Locate the cell with the specified text and output its [x, y] center coordinate. 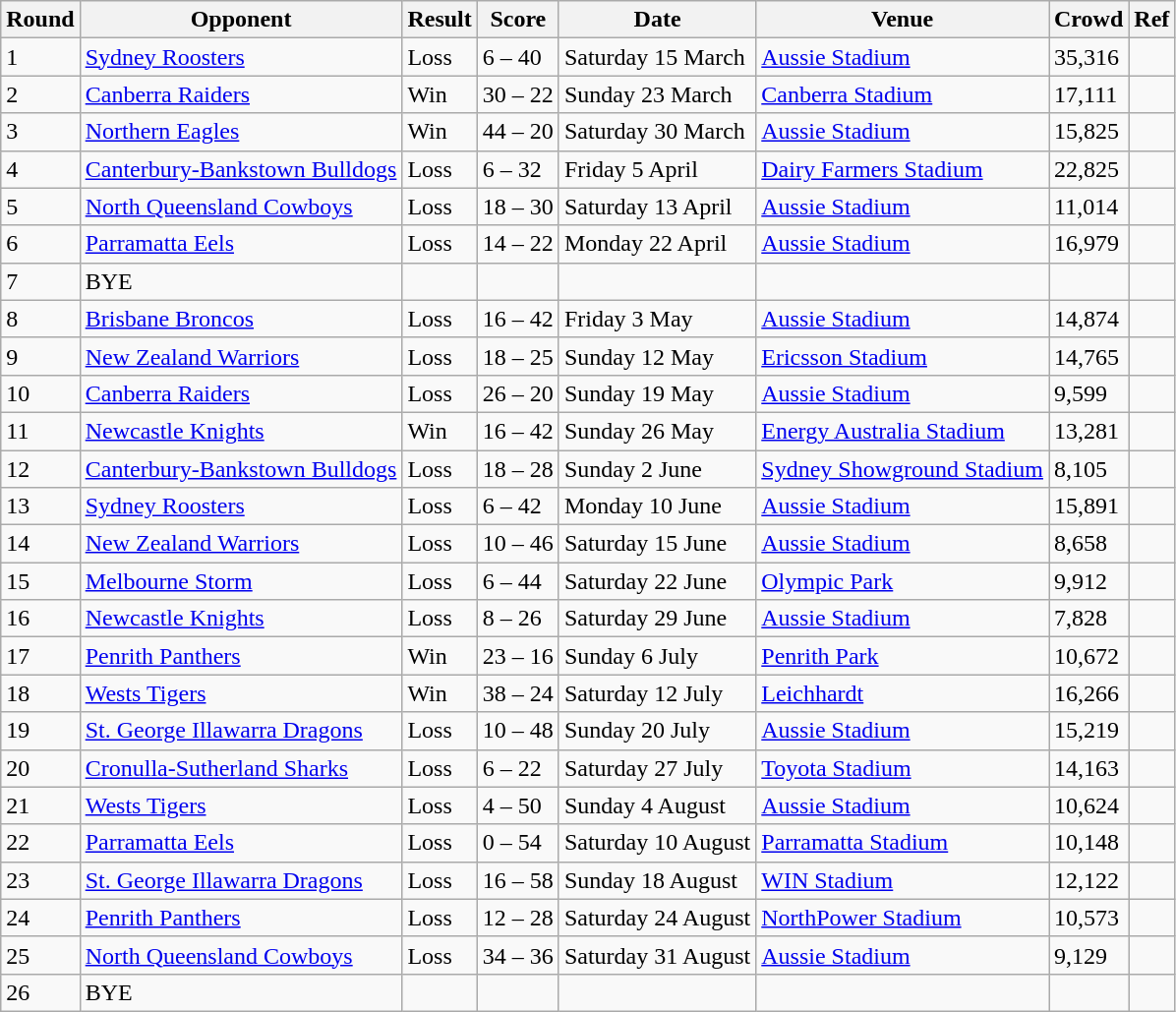
23 [40, 880]
6 – 40 [517, 57]
10,148 [1088, 843]
22,825 [1088, 169]
6 [40, 244]
16 [40, 619]
6 – 42 [517, 506]
Crowd [1088, 20]
13,281 [1088, 431]
Sydney Showground Stadium [903, 469]
8 [40, 319]
Saturday 22 June [657, 581]
Saturday 29 June [657, 619]
Round [40, 20]
Toyota Stadium [903, 768]
Saturday 27 July [657, 768]
Saturday 30 March [657, 132]
Saturday 15 March [657, 57]
Opponent [241, 20]
4 [40, 169]
22 [40, 843]
10 – 46 [517, 544]
Score [517, 20]
23 – 16 [517, 656]
18 [40, 693]
Sunday 26 May [657, 431]
15,219 [1088, 731]
9,912 [1088, 581]
10,624 [1088, 805]
9,129 [1088, 955]
16 – 58 [517, 880]
26 [40, 992]
11 [40, 431]
Leichhardt [903, 693]
8,105 [1088, 469]
8,658 [1088, 544]
Monday 10 June [657, 506]
17,111 [1088, 94]
Dairy Farmers Stadium [903, 169]
Northern Eagles [241, 132]
Parramatta Stadium [903, 843]
Sunday 18 August [657, 880]
17 [40, 656]
11,014 [1088, 207]
10 [40, 393]
14 [40, 544]
9 [40, 356]
Energy Australia Stadium [903, 431]
Venue [903, 20]
12 [40, 469]
Saturday 31 August [657, 955]
Canberra Stadium [903, 94]
6 – 22 [517, 768]
Date [657, 20]
WIN Stadium [903, 880]
Sunday 20 July [657, 731]
7 [40, 281]
18 – 28 [517, 469]
5 [40, 207]
Saturday 15 June [657, 544]
2 [40, 94]
3 [40, 132]
14,163 [1088, 768]
34 – 36 [517, 955]
14,765 [1088, 356]
15,825 [1088, 132]
19 [40, 731]
18 – 30 [517, 207]
7,828 [1088, 619]
16,979 [1088, 244]
18 – 25 [517, 356]
Penrith Park [903, 656]
Sunday 19 May [657, 393]
Friday 5 April [657, 169]
Saturday 13 April [657, 207]
21 [40, 805]
Ref [1152, 20]
Olympic Park [903, 581]
Sunday 4 August [657, 805]
14 – 22 [517, 244]
NorthPower Stadium [903, 918]
8 – 26 [517, 619]
20 [40, 768]
Sunday 6 July [657, 656]
9,599 [1088, 393]
1 [40, 57]
15,891 [1088, 506]
35,316 [1088, 57]
15 [40, 581]
Sunday 12 May [657, 356]
Melbourne Storm [241, 581]
24 [40, 918]
Monday 22 April [657, 244]
38 – 24 [517, 693]
6 – 32 [517, 169]
30 – 22 [517, 94]
12 – 28 [517, 918]
0 – 54 [517, 843]
Sunday 2 June [657, 469]
Cronulla-Sutherland Sharks [241, 768]
16,266 [1088, 693]
13 [40, 506]
44 – 20 [517, 132]
14,874 [1088, 319]
10 – 48 [517, 731]
Sunday 23 March [657, 94]
Brisbane Broncos [241, 319]
Saturday 24 August [657, 918]
12,122 [1088, 880]
10,573 [1088, 918]
Saturday 10 August [657, 843]
Saturday 12 July [657, 693]
Friday 3 May [657, 319]
Ericsson Stadium [903, 356]
Result [440, 20]
10,672 [1088, 656]
4 – 50 [517, 805]
25 [40, 955]
6 – 44 [517, 581]
26 – 20 [517, 393]
